For the text-containing cell, return its midpoint in (x, y) coordinate format. 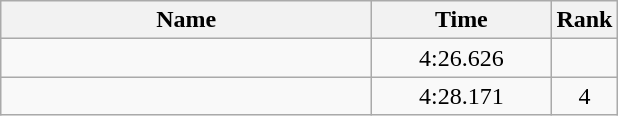
4:28.171 (462, 96)
4 (584, 96)
Rank (584, 20)
Name (186, 20)
4:26.626 (462, 58)
Time (462, 20)
